Determine the (x, y) coordinate at the center of the cell enclosing the given text.  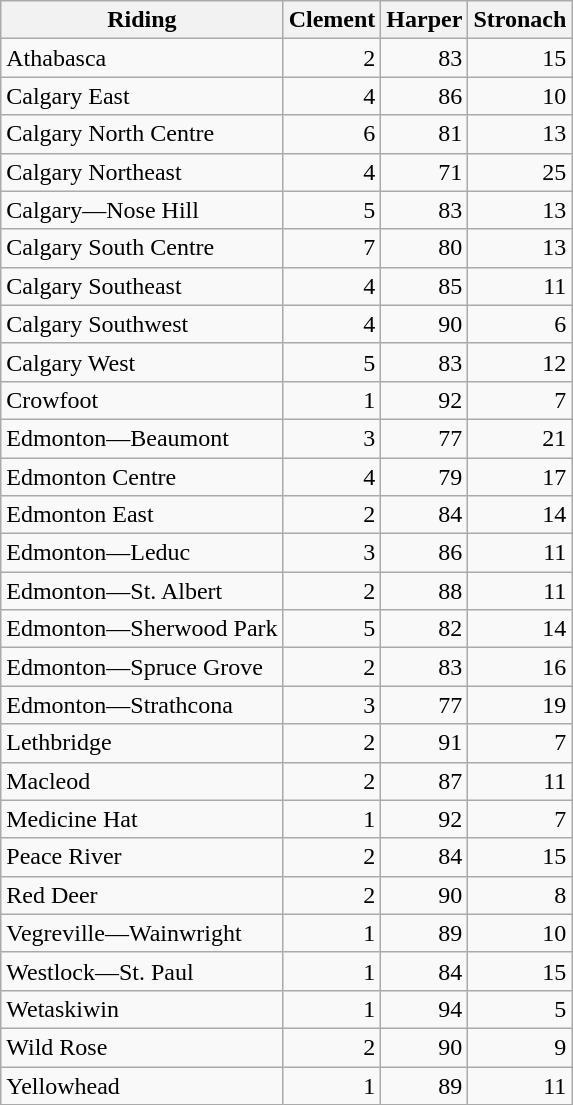
Wetaskiwin (142, 1009)
21 (520, 438)
Lethbridge (142, 743)
12 (520, 362)
Peace River (142, 857)
79 (424, 477)
Vegreville—Wainwright (142, 933)
Medicine Hat (142, 819)
8 (520, 895)
91 (424, 743)
Edmonton—Sherwood Park (142, 629)
94 (424, 1009)
Calgary Southeast (142, 286)
Athabasca (142, 58)
Edmonton Centre (142, 477)
Calgary East (142, 96)
Calgary North Centre (142, 134)
Edmonton East (142, 515)
81 (424, 134)
Calgary Northeast (142, 172)
Stronach (520, 20)
Westlock—St. Paul (142, 971)
Edmonton—Strathcona (142, 705)
85 (424, 286)
Edmonton—Spruce Grove (142, 667)
Wild Rose (142, 1047)
25 (520, 172)
Riding (142, 20)
16 (520, 667)
Edmonton—Beaumont (142, 438)
Red Deer (142, 895)
80 (424, 248)
Crowfoot (142, 400)
Clement (332, 20)
Edmonton—Leduc (142, 553)
71 (424, 172)
82 (424, 629)
Yellowhead (142, 1085)
87 (424, 781)
Calgary Southwest (142, 324)
Macleod (142, 781)
Calgary—Nose Hill (142, 210)
Calgary South Centre (142, 248)
88 (424, 591)
17 (520, 477)
19 (520, 705)
9 (520, 1047)
Calgary West (142, 362)
Edmonton—St. Albert (142, 591)
Harper (424, 20)
